Pinpoint the cell where the given text exists, returning its [X, Y] midpoint coordinate. 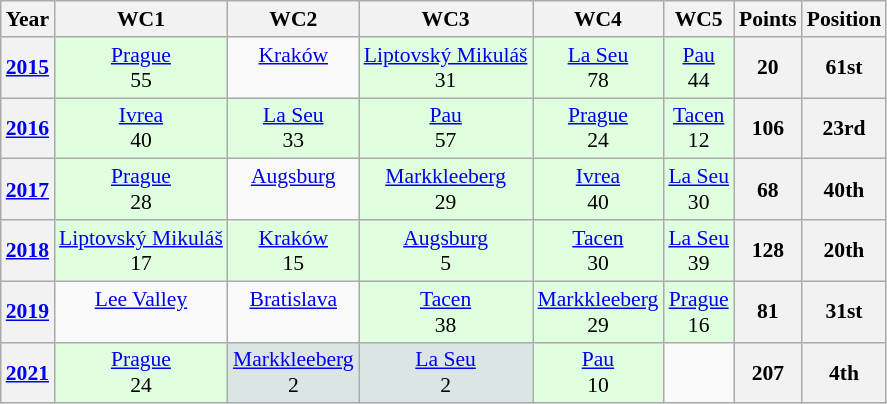
La Seu 33 [294, 128]
WC2 [294, 19]
Bratislava [294, 312]
WC1 [141, 19]
Points [768, 19]
61st [844, 68]
68 [768, 190]
Pau 44 [698, 68]
106 [768, 128]
23rd [844, 128]
Kraków [294, 68]
81 [768, 312]
2017 [28, 190]
Tacen 12 [698, 128]
20 [768, 68]
Prague 28 [141, 190]
Augsburg 5 [446, 250]
20th [844, 250]
128 [768, 250]
Liptovský Mikuláš 31 [446, 68]
Kraków 15 [294, 250]
WC3 [446, 19]
2019 [28, 312]
2016 [28, 128]
WC5 [698, 19]
Pau 10 [598, 372]
Markkleeberg2 [294, 372]
40th [844, 190]
Prague 55 [141, 68]
La Seu 30 [698, 190]
2021 [28, 372]
La Seu 2 [446, 372]
Tacen 30 [598, 250]
4th [844, 372]
Pau 57 [446, 128]
2018 [28, 250]
31st [844, 312]
Position [844, 19]
La Seu 39 [698, 250]
Tacen 38 [446, 312]
Liptovský Mikuláš 17 [141, 250]
Year [28, 19]
2015 [28, 68]
WC4 [598, 19]
Lee Valley [141, 312]
La Seu 78 [598, 68]
207 [768, 372]
Prague 16 [698, 312]
Augsburg [294, 190]
